Scan for the cell matching the given text and deliver its [x, y] coordinate at center. 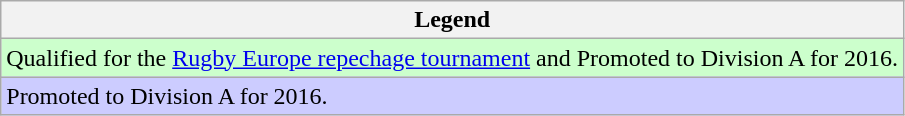
Promoted to Division A for 2016. [452, 96]
Qualified for the Rugby Europe repechage tournament and Promoted to Division A for 2016. [452, 58]
Legend [452, 20]
